Provide the (x, y) coordinate of the cell's center where the given text is located.  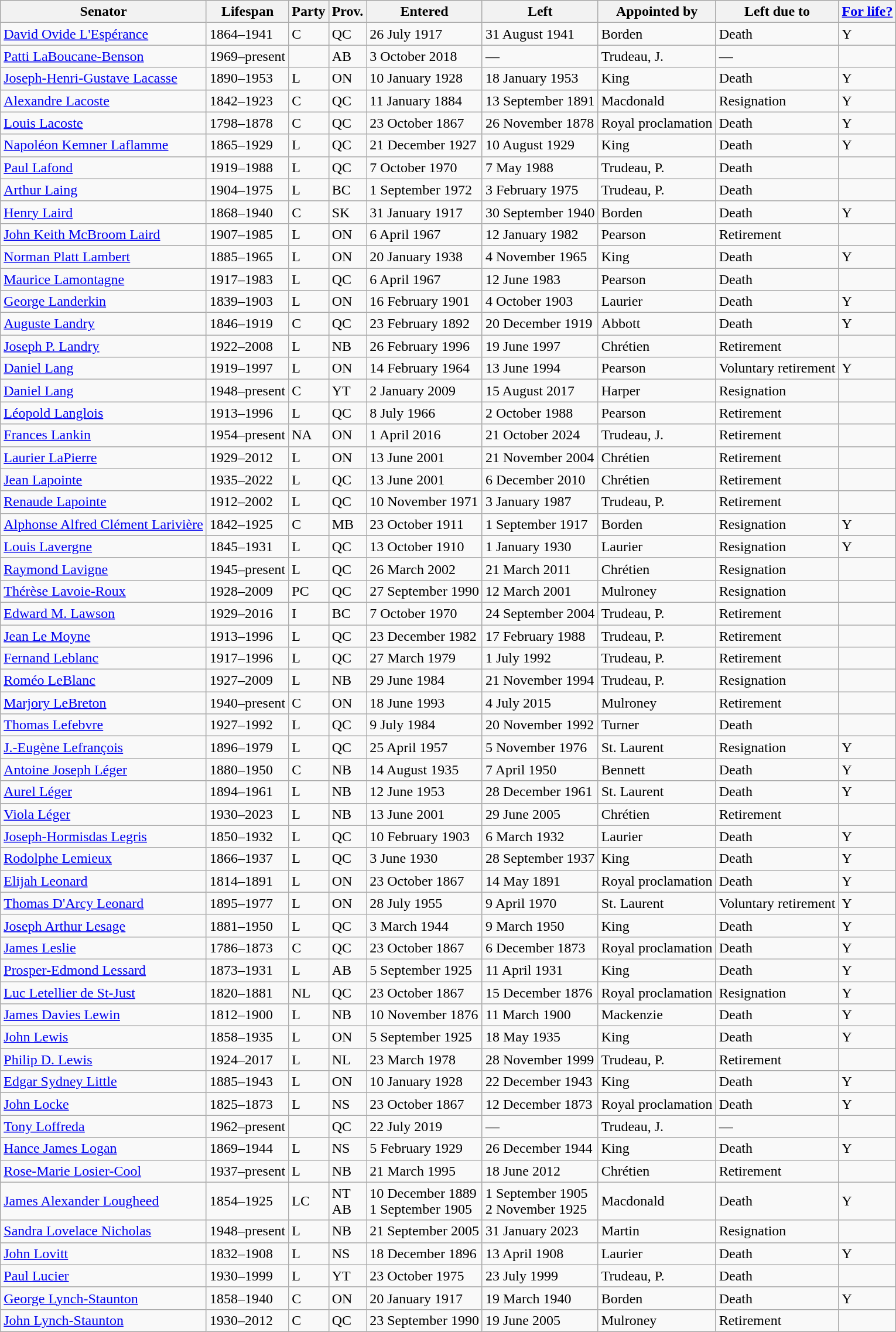
1935–2022 (247, 480)
22 July 2019 (425, 1126)
1896–1979 (247, 747)
Prov. (348, 12)
Sandra Lovelace Nicholas (104, 1231)
Turner (657, 725)
1839–1903 (247, 302)
1919–1988 (247, 168)
Hance James Logan (104, 1149)
13 September 1891 (540, 101)
1930–1999 (247, 1276)
1854–1925 (247, 1201)
29 June 1984 (425, 681)
Alphonse Alfred Clément Larivière (104, 524)
Arthur Laing (104, 190)
Aurel Léger (104, 792)
Mackenzie (657, 1015)
Lifespan (247, 12)
George Lynch-Staunton (104, 1298)
31 January 2023 (540, 1231)
18 January 1953 (540, 78)
1 January 1930 (540, 547)
29 June 2005 (540, 814)
30 September 1940 (540, 212)
1865–1929 (247, 145)
12 December 1873 (540, 1104)
23 October 1911 (425, 524)
4 October 1903 (540, 302)
1832–1908 (247, 1254)
1922–2008 (247, 346)
28 September 1937 (540, 859)
Senator (104, 12)
Paul Lucier (104, 1276)
1929–2012 (247, 457)
20 November 1992 (540, 725)
1842–1925 (247, 524)
Frances Lankin (104, 435)
1850–1932 (247, 836)
15 December 1876 (540, 993)
Renaude Lapointe (104, 502)
26 November 1878 (540, 123)
26 March 2002 (425, 569)
1868–1940 (247, 212)
Léopold Langlois (104, 413)
John Keith McBroom Laird (104, 234)
1917–1996 (247, 658)
J.-Eugène Lefrançois (104, 747)
1873–1931 (247, 970)
8 July 1966 (425, 413)
Elijah Leonard (104, 881)
23 March 1978 (425, 1060)
21 December 1927 (425, 145)
1 July 1992 (540, 658)
Louis Lavergne (104, 547)
1858–1935 (247, 1037)
12 June 1983 (540, 279)
George Landerkin (104, 302)
Prosper-Edmond Lessard (104, 970)
1940–present (247, 703)
1937–present (247, 1171)
23 December 1982 (425, 636)
16 February 1901 (425, 302)
1866–1937 (247, 859)
Appointed by (657, 12)
1825–1873 (247, 1104)
11 March 1900 (540, 1015)
4 July 2015 (540, 703)
9 July 1984 (425, 725)
5 November 1976 (540, 747)
1962–present (247, 1126)
21 November 2004 (540, 457)
21 October 2024 (540, 435)
1930–2012 (247, 1320)
23 February 1892 (425, 324)
14 August 1935 (425, 770)
Viola Léger (104, 814)
27 March 1979 (425, 658)
MB (348, 524)
Abbott (657, 324)
12 June 1953 (425, 792)
2 October 1988 (540, 413)
24 September 2004 (540, 613)
27 September 1990 (425, 591)
13 April 1908 (540, 1254)
1842–1923 (247, 101)
1880–1950 (247, 770)
1927–2009 (247, 681)
Philip D. Lewis (104, 1060)
7 April 1950 (540, 770)
31 August 1941 (540, 34)
13 June 1994 (540, 368)
NTAB (348, 1201)
23 October 1975 (425, 1276)
31 January 1917 (425, 212)
David Ovide L'Espérance (104, 34)
17 February 1988 (540, 636)
1881–1950 (247, 925)
11 January 1884 (425, 101)
James Leslie (104, 948)
Martin (657, 1231)
19 June 2005 (540, 1320)
21 November 1994 (540, 681)
Rodolphe Lemieux (104, 859)
1969–present (247, 56)
Napoléon Kemner Laflamme (104, 145)
Entered (425, 12)
1894–1961 (247, 792)
1954–present (247, 435)
James Alexander Lougheed (104, 1201)
Raymond Lavigne (104, 569)
1924–2017 (247, 1060)
1786–1873 (247, 948)
1929–2016 (247, 613)
1890–1953 (247, 78)
28 July 1955 (425, 903)
1885–1965 (247, 257)
1917–1983 (247, 279)
9 April 1970 (540, 903)
23 July 1999 (540, 1276)
10 December 18891 September 1905 (425, 1201)
1904–1975 (247, 190)
Thomas D'Arcy Leonard (104, 903)
10 November 1876 (425, 1015)
Joseph P. Landry (104, 346)
1912–2002 (247, 502)
3 June 1930 (425, 859)
John Locke (104, 1104)
Patti LaBoucane-Benson (104, 56)
Jean Le Moyne (104, 636)
1907–1985 (247, 234)
1885–1943 (247, 1082)
PC (309, 591)
25 April 1957 (425, 747)
3 October 2018 (425, 56)
20 January 1917 (425, 1298)
1 September 19052 November 1925 (540, 1201)
Auguste Landry (104, 324)
1930–2023 (247, 814)
Edward M. Lawson (104, 613)
1820–1881 (247, 993)
28 November 1999 (540, 1060)
Henry Laird (104, 212)
1812–1900 (247, 1015)
6 December 2010 (540, 480)
1845–1931 (247, 547)
20 December 1919 (540, 324)
12 January 1982 (540, 234)
21 September 2005 (425, 1231)
For life? (867, 12)
Luc Letellier de St-Just (104, 993)
2 January 2009 (425, 391)
26 December 1944 (540, 1149)
1927–1992 (247, 725)
3 March 1944 (425, 925)
18 June 1993 (425, 703)
LC (309, 1201)
1 September 1917 (540, 524)
1919–1997 (247, 368)
6 March 1932 (540, 836)
John Lewis (104, 1037)
10 February 1903 (425, 836)
Party (309, 12)
Edgar Sydney Little (104, 1082)
15 August 2017 (540, 391)
19 June 1997 (540, 346)
18 June 2012 (540, 1171)
1864–1941 (247, 34)
I (309, 613)
1846–1919 (247, 324)
3 January 1987 (540, 502)
1869–1944 (247, 1149)
Paul Lafond (104, 168)
Norman Platt Lambert (104, 257)
Roméo LeBlanc (104, 681)
26 February 1996 (425, 346)
18 May 1935 (540, 1037)
James Davies Lewin (104, 1015)
22 December 1943 (540, 1082)
9 March 1950 (540, 925)
10 August 1929 (540, 145)
5 February 1929 (425, 1149)
4 November 1965 (540, 257)
1928–2009 (247, 591)
John Lovitt (104, 1254)
28 December 1961 (540, 792)
3 February 1975 (540, 190)
Jean Lapointe (104, 480)
21 March 2011 (540, 569)
Bennett (657, 770)
Antoine Joseph Léger (104, 770)
11 April 1931 (540, 970)
14 May 1891 (540, 881)
Thérèse Lavoie-Roux (104, 591)
NA (309, 435)
26 July 1917 (425, 34)
1814–1891 (247, 881)
Louis Lacoste (104, 123)
Marjory LeBreton (104, 703)
Harper (657, 391)
Tony Loffreda (104, 1126)
John Lynch-Staunton (104, 1320)
10 November 1971 (425, 502)
18 December 1896 (425, 1254)
Joseph-Henri-Gustave Lacasse (104, 78)
14 February 1964 (425, 368)
12 March 2001 (540, 591)
23 September 1990 (425, 1320)
Rose-Marie Losier-Cool (104, 1171)
1858–1940 (247, 1298)
19 March 1940 (540, 1298)
1 April 2016 (425, 435)
7 May 1988 (540, 168)
Left (540, 12)
Left due to (777, 12)
6 December 1873 (540, 948)
Joseph Arthur Lesage (104, 925)
20 January 1938 (425, 257)
21 March 1995 (425, 1171)
Laurier LaPierre (104, 457)
1 September 1972 (425, 190)
Thomas Lefebvre (104, 725)
13 October 1910 (425, 547)
Fernand Leblanc (104, 658)
Maurice Lamontagne (104, 279)
1895–1977 (247, 903)
Alexandre Lacoste (104, 101)
1945–present (247, 569)
SK (348, 212)
Joseph-Hormisdas Legris (104, 836)
1798–1878 (247, 123)
